Output the [X, Y] coordinate of the center of the cell containing the given text.  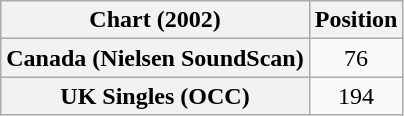
194 [356, 96]
76 [356, 58]
UK Singles (OCC) [155, 96]
Canada (Nielsen SoundScan) [155, 58]
Chart (2002) [155, 20]
Position [356, 20]
